Find where the given text appears and provide that cell's center as [x, y] coordinate. 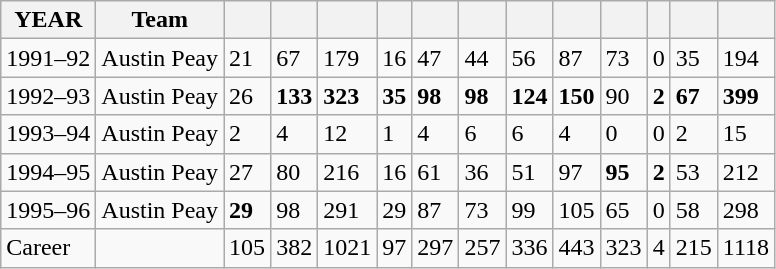
Career [48, 248]
56 [530, 58]
179 [348, 58]
124 [530, 96]
99 [530, 210]
47 [436, 58]
443 [576, 248]
399 [746, 96]
53 [694, 172]
1994–95 [48, 172]
194 [746, 58]
336 [530, 248]
133 [294, 96]
1021 [348, 248]
44 [482, 58]
212 [746, 172]
12 [348, 134]
21 [248, 58]
1 [394, 134]
27 [248, 172]
1992–93 [48, 96]
1991–92 [48, 58]
215 [694, 248]
15 [746, 134]
291 [348, 210]
1995–96 [48, 210]
257 [482, 248]
36 [482, 172]
1993–94 [48, 134]
216 [348, 172]
26 [248, 96]
51 [530, 172]
150 [576, 96]
297 [436, 248]
1118 [746, 248]
58 [694, 210]
80 [294, 172]
65 [624, 210]
382 [294, 248]
90 [624, 96]
61 [436, 172]
YEAR [48, 20]
Team [160, 20]
298 [746, 210]
95 [624, 172]
